Provide the [x, y] coordinate of the cell's center where the given text is located.  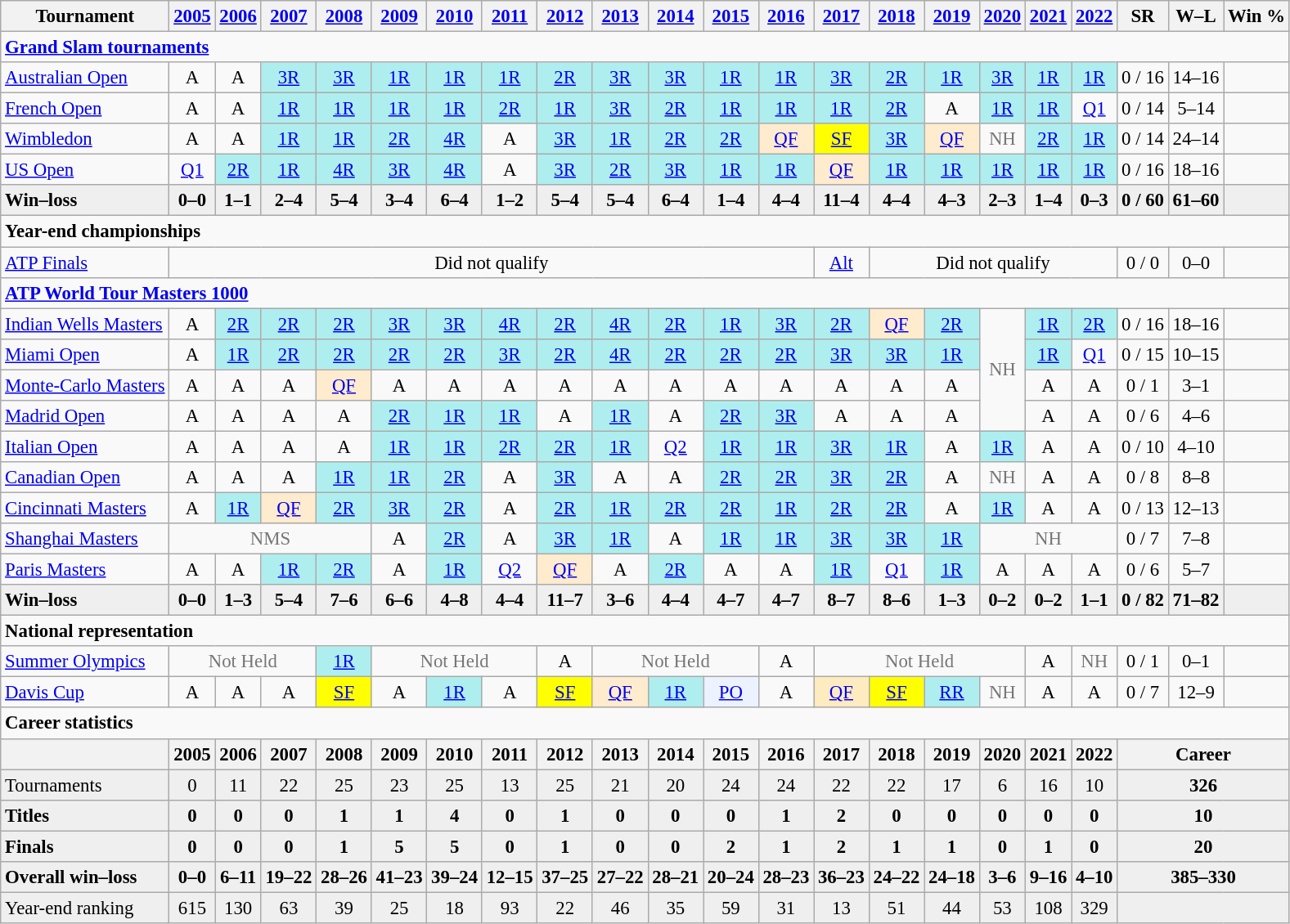
0–3 [1094, 200]
Titles [85, 815]
NMS [270, 539]
31 [786, 908]
Indian Wells Masters [85, 324]
Canadian Open [85, 478]
Italian Open [85, 446]
130 [238, 908]
14–16 [1196, 78]
6–11 [238, 877]
1–2 [510, 200]
7–6 [344, 600]
4–6 [1196, 416]
RR [952, 693]
11–7 [565, 600]
385–330 [1204, 877]
French Open [85, 109]
8–6 [897, 600]
12–15 [510, 877]
Grand Slam tournaments [645, 47]
0–1 [1196, 662]
36–23 [842, 877]
4 [455, 815]
PO [731, 693]
Win % [1256, 16]
US Open [85, 170]
4–3 [952, 200]
2–4 [289, 200]
10–15 [1196, 354]
24–14 [1196, 139]
ATP World Tour Masters 1000 [645, 293]
18 [455, 908]
0 / 82 [1144, 600]
24–22 [897, 877]
9–16 [1048, 877]
SR [1144, 16]
0 / 15 [1144, 354]
W–L [1196, 16]
71–82 [1196, 600]
28–23 [786, 877]
93 [510, 908]
National representation [645, 631]
5–7 [1196, 570]
35 [676, 908]
Paris Masters [85, 570]
Year-end ranking [85, 908]
28–26 [344, 877]
63 [289, 908]
19–22 [289, 877]
Davis Cup [85, 693]
6 [1002, 785]
46 [620, 908]
Australian Open [85, 78]
6–6 [399, 600]
7–8 [1196, 539]
108 [1048, 908]
4–8 [455, 600]
Career [1204, 754]
21 [620, 785]
44 [952, 908]
12–13 [1196, 508]
Year-end championships [645, 231]
39 [344, 908]
0 / 10 [1144, 446]
20–24 [731, 877]
53 [1002, 908]
8–8 [1196, 478]
11–4 [842, 200]
0 / 13 [1144, 508]
Career statistics [645, 724]
326 [1204, 785]
Miami Open [85, 354]
Finals [85, 846]
2–3 [1002, 200]
23 [399, 785]
Monte-Carlo Masters [85, 385]
39–24 [455, 877]
51 [897, 908]
Cincinnati Masters [85, 508]
12–9 [1196, 693]
0 / 60 [1144, 200]
Tournament [85, 16]
615 [192, 908]
61–60 [1196, 200]
28–21 [676, 877]
24–18 [952, 877]
0 / 8 [1144, 478]
17 [952, 785]
Shanghai Masters [85, 539]
Madrid Open [85, 416]
Summer Olympics [85, 662]
Overall win–loss [85, 877]
11 [238, 785]
Alt [842, 262]
27–22 [620, 877]
41–23 [399, 877]
Wimbledon [85, 139]
16 [1048, 785]
5–14 [1196, 109]
Tournaments [85, 785]
329 [1094, 908]
3–1 [1196, 385]
ATP Finals [85, 262]
8–7 [842, 600]
37–25 [565, 877]
3–4 [399, 200]
59 [731, 908]
0 / 0 [1144, 262]
